Locate the cell with the specified text and output its [x, y] center coordinate. 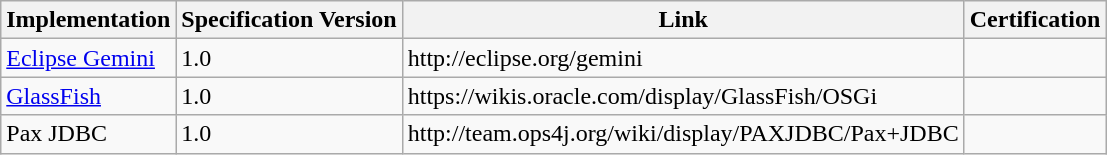
https://wikis.oracle.com/display/GlassFish/OSGi [683, 96]
GlassFish [88, 96]
http://team.ops4j.org/wiki/display/PAXJDBC/Pax+JDBC [683, 134]
Pax JDBC [88, 134]
http://eclipse.org/gemini [683, 58]
Certification [1035, 20]
Specification Version [289, 20]
Eclipse Gemini [88, 58]
Link [683, 20]
Implementation [88, 20]
